For the text-containing cell, return its midpoint in (x, y) coordinate format. 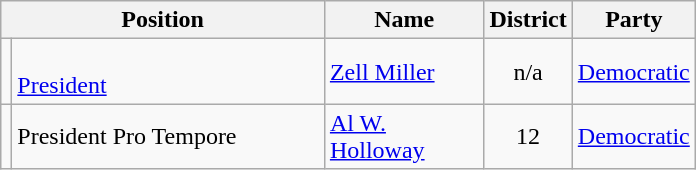
District (528, 20)
Zell Miller (404, 72)
12 (528, 136)
President (168, 72)
Position (163, 20)
n/a (528, 72)
Party (634, 20)
Al W. Holloway (404, 136)
President Pro Tempore (168, 136)
Name (404, 20)
